Extract the [x, y] coordinate from the center of the cell holding the provided text.  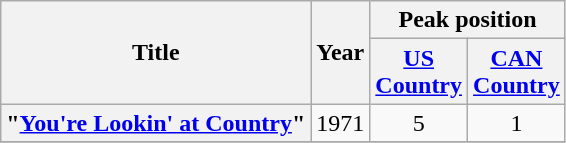
Peak position [468, 20]
USCountry [419, 72]
"You're Lookin' at Country" [156, 123]
CANCountry [517, 72]
Title [156, 52]
Year [340, 52]
1971 [340, 123]
5 [419, 123]
1 [517, 123]
